Identify which cell holds the provided text, then report its (X, Y) central coordinate. 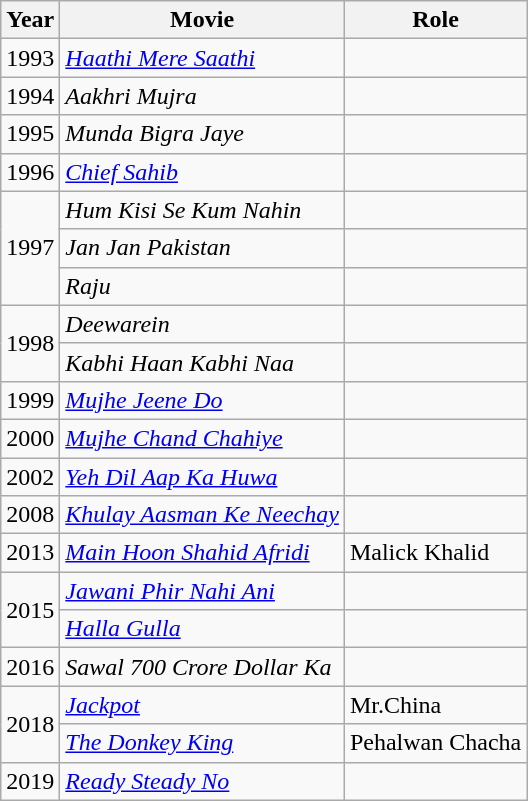
Malick Khalid (435, 553)
Mr.China (435, 705)
Haathi Mere Saathi (202, 58)
Deewarein (202, 324)
Kabhi Haan Kabhi Naa (202, 362)
Chief Sahib (202, 172)
1995 (30, 134)
Raju (202, 286)
Munda Bigra Jaye (202, 134)
2013 (30, 553)
Year (30, 20)
1996 (30, 172)
1993 (30, 58)
The Donkey King (202, 743)
2018 (30, 724)
2015 (30, 610)
Role (435, 20)
Ready Steady No (202, 781)
1998 (30, 343)
Sawal 700 Crore Dollar Ka (202, 667)
2019 (30, 781)
1999 (30, 400)
Hum Kisi Se Kum Nahin (202, 210)
Pehalwan Chacha (435, 743)
2000 (30, 438)
Khulay Aasman Ke Neechay (202, 515)
Main Hoon Shahid Afridi (202, 553)
2002 (30, 477)
Jan Jan Pakistan (202, 248)
Jackpot (202, 705)
Jawani Phir Nahi Ani (202, 591)
1997 (30, 248)
2008 (30, 515)
2016 (30, 667)
Movie (202, 20)
Aakhri Mujra (202, 96)
1994 (30, 96)
Mujhe Jeene Do (202, 400)
Halla Gulla (202, 629)
Yeh Dil Aap Ka Huwa (202, 477)
Mujhe Chand Chahiye (202, 438)
